Pinpoint the cell where the given text exists, returning its (X, Y) midpoint coordinate. 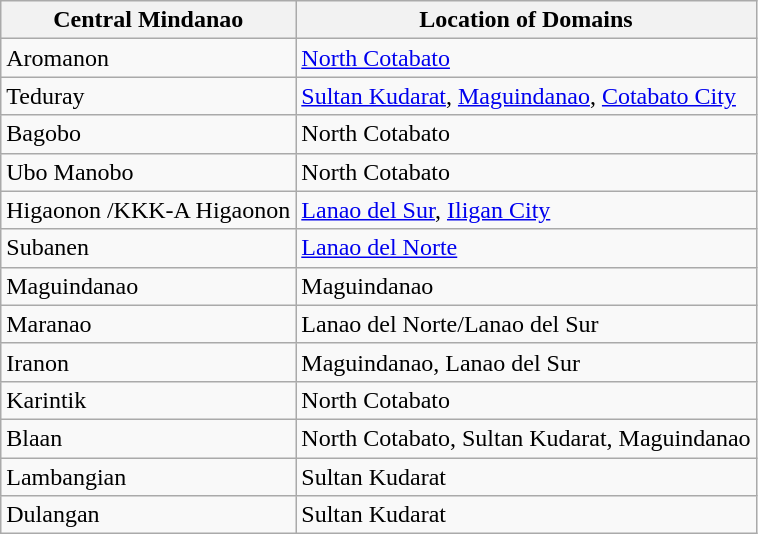
Lanao del Sur, Iligan City (526, 210)
Maguindanao, Lanao del Sur (526, 362)
Sultan Kudarat, Maguindanao, Cotabato City (526, 96)
Ubo Manobo (148, 172)
Aromanon (148, 58)
North Cotabato, Sultan Kudarat, Maguindanao (526, 438)
Blaan (148, 438)
Higaonon /KKK-A Higaonon (148, 210)
Subanen (148, 248)
Karintik (148, 400)
Central Mindanao (148, 20)
Lanao del Norte/Lanao del Sur (526, 324)
Location of Domains (526, 20)
Lanao del Norte (526, 248)
Bagobo (148, 134)
Maranao (148, 324)
Teduray (148, 96)
Iranon (148, 362)
Lambangian (148, 477)
Dulangan (148, 515)
